Return the [X, Y] coordinate for the center point of the cell that contains the specified text.  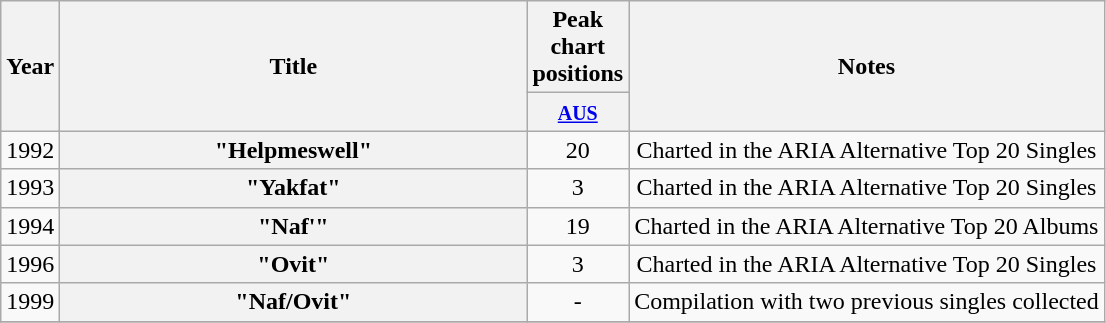
Charted in the ARIA Alternative Top 20 Albums [867, 226]
Title [294, 66]
Peak chart positions [578, 47]
1996 [30, 264]
"Naf'" [294, 226]
Year [30, 66]
1999 [30, 302]
"Helpmeswell" [294, 150]
20 [578, 150]
"Ovit" [294, 264]
AUS [578, 112]
"Naf/Ovit" [294, 302]
Notes [867, 66]
Compilation with two previous singles collected [867, 302]
1994 [30, 226]
19 [578, 226]
- [578, 302]
1993 [30, 188]
"Yakfat" [294, 188]
1992 [30, 150]
